Find where the given text appears and provide that cell's center as [X, Y] coordinate. 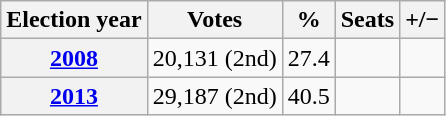
+/− [422, 20]
Votes [214, 20]
40.5 [308, 96]
2008 [74, 58]
20,131 (2nd) [214, 58]
Election year [74, 20]
27.4 [308, 58]
% [308, 20]
29,187 (2nd) [214, 96]
Seats [367, 20]
2013 [74, 96]
